Extract the (x, y) coordinate from the center of the cell holding the provided text.  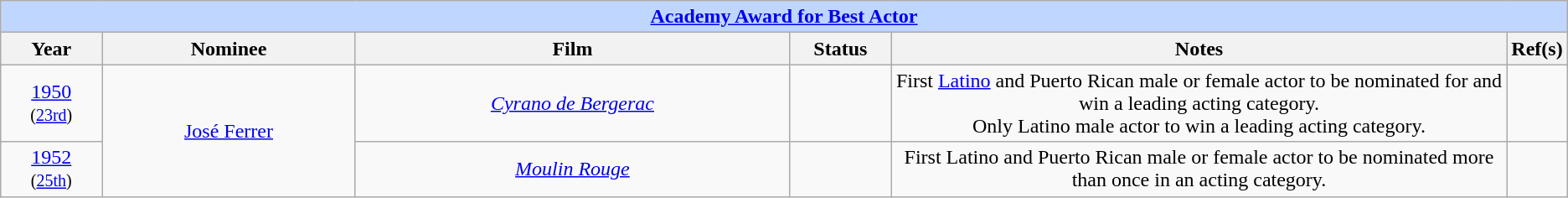
1952(25th) (52, 169)
Nominee (230, 49)
Film (572, 49)
First Latino and Puerto Rican male or female actor to be nominated more than once in an acting category. (1199, 169)
1950(23rd) (52, 103)
Status (841, 49)
Notes (1199, 49)
Year (52, 49)
Academy Award for Best Actor (784, 17)
José Ferrer (230, 131)
Cyrano de Bergerac (572, 103)
Moulin Rouge (572, 169)
Ref(s) (1537, 49)
